Extract the [x, y] coordinate from the center of the cell holding the provided text.  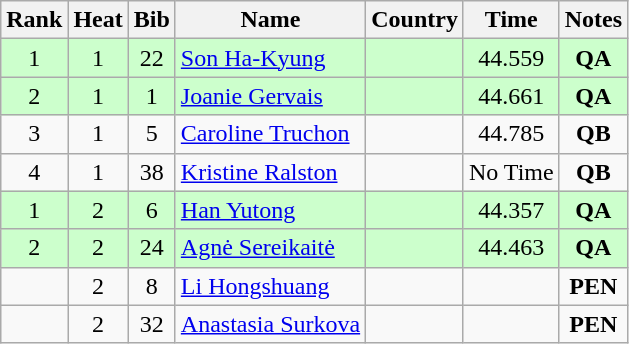
6 [152, 210]
Time [511, 20]
32 [152, 324]
22 [152, 58]
Agnė Sereikaitė [270, 248]
44.785 [511, 134]
Heat [98, 20]
No Time [511, 172]
Han Yutong [270, 210]
Rank [34, 20]
Name [270, 20]
44.559 [511, 58]
Country [415, 20]
Joanie Gervais [270, 96]
Son Ha-Kyung [270, 58]
44.661 [511, 96]
4 [34, 172]
3 [34, 134]
5 [152, 134]
Li Hongshuang [270, 286]
8 [152, 286]
24 [152, 248]
38 [152, 172]
Bib [152, 20]
Anastasia Surkova [270, 324]
44.463 [511, 248]
Kristine Ralston [270, 172]
Notes [593, 20]
44.357 [511, 210]
Caroline Truchon [270, 134]
